For the text-containing cell, return its midpoint in (x, y) coordinate format. 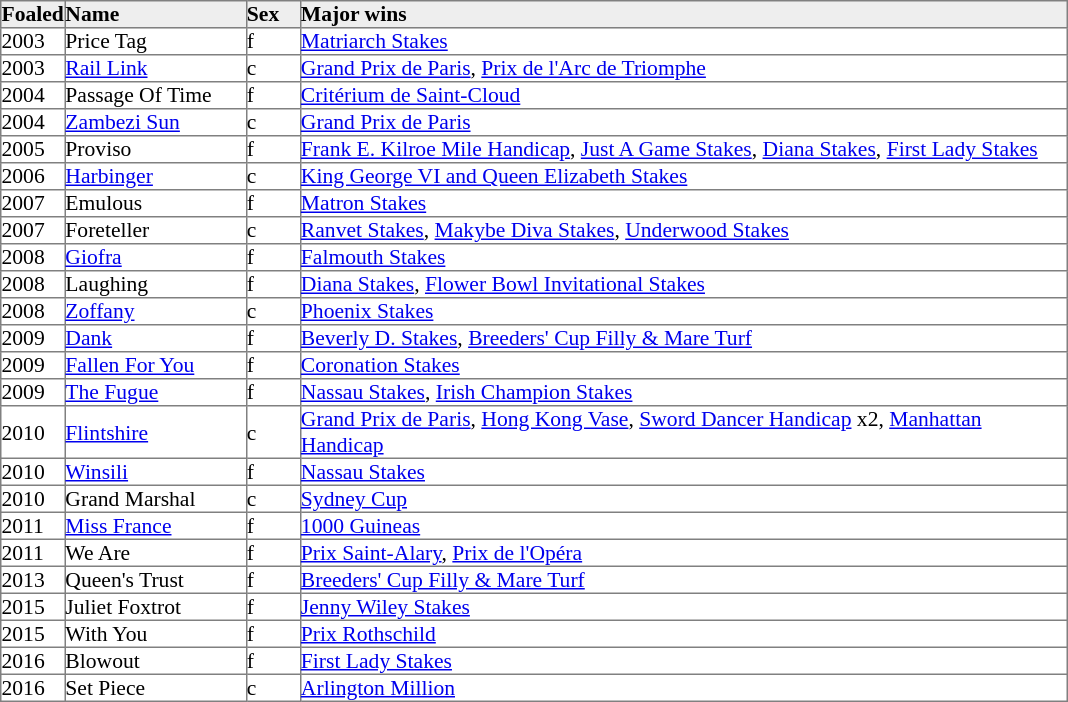
Flintshire (156, 432)
Matriarch Stakes (683, 42)
Nassau Stakes (683, 472)
Nassau Stakes, Irish Champion Stakes (683, 392)
1000 Guineas (683, 526)
Coronation Stakes (683, 366)
Critérium de Saint-Cloud (683, 96)
Grand Prix de Paris, Prix de l'Arc de Triomphe (683, 68)
2005 (33, 150)
2013 (33, 580)
Breeders' Cup Filly & Mare Turf (683, 580)
Dank (156, 338)
King George VI and Queen Elizabeth Stakes (683, 176)
Prix Saint-Alary, Prix de l'Opéra (683, 552)
Arlington Million (683, 688)
We Are (156, 552)
Harbinger (156, 176)
Queen's Trust (156, 580)
Grand Prix de Paris (683, 122)
Rail Link (156, 68)
Grand Prix de Paris, Hong Kong Vase, Sword Dancer Handicap x2, Manhattan Handicap (683, 432)
Phoenix Stakes (683, 312)
Falmouth Stakes (683, 258)
Passage Of Time (156, 96)
Sydney Cup (683, 498)
Jenny Wiley Stakes (683, 606)
Price Tag (156, 42)
2006 (33, 176)
Zoffany (156, 312)
Foaled (33, 14)
Blowout (156, 660)
Emulous (156, 204)
Fallen For You (156, 366)
Giofra (156, 258)
Winsili (156, 472)
Proviso (156, 150)
Foreteller (156, 230)
Set Piece (156, 688)
The Fugue (156, 392)
Name (156, 14)
Miss France (156, 526)
First Lady Stakes (683, 660)
Beverly D. Stakes, Breeders' Cup Filly & Mare Turf (683, 338)
Zambezi Sun (156, 122)
Juliet Foxtrot (156, 606)
Ranvet Stakes, Makybe Diva Stakes, Underwood Stakes (683, 230)
With You (156, 634)
Sex (273, 14)
Major wins (683, 14)
Frank E. Kilroe Mile Handicap, Just A Game Stakes, Diana Stakes, First Lady Stakes (683, 150)
Grand Marshal (156, 498)
Prix Rothschild (683, 634)
Diana Stakes, Flower Bowl Invitational Stakes (683, 284)
Matron Stakes (683, 204)
Laughing (156, 284)
